Provide the [x, y] coordinate of the cell's center where the given text is located.  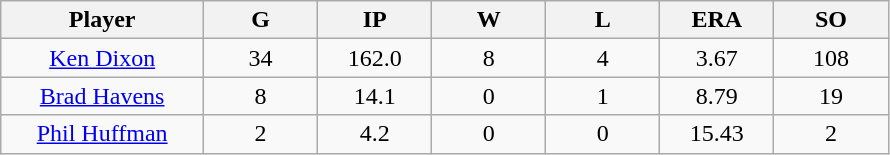
Player [102, 20]
1 [603, 96]
Brad Havens [102, 96]
IP [375, 20]
G [261, 20]
4 [603, 58]
14.1 [375, 96]
ERA [717, 20]
4.2 [375, 134]
L [603, 20]
Phil Huffman [102, 134]
3.67 [717, 58]
8.79 [717, 96]
Ken Dixon [102, 58]
162.0 [375, 58]
34 [261, 58]
SO [831, 20]
15.43 [717, 134]
19 [831, 96]
108 [831, 58]
W [489, 20]
